Identify which cell holds the provided text, then report its [x, y] central coordinate. 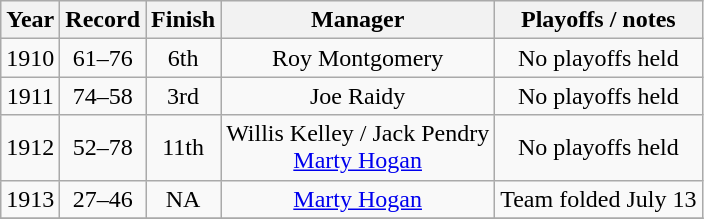
Willis Kelley / Jack Pendry Marty Hogan [358, 148]
11th [184, 148]
Joe Raidy [358, 96]
1911 [30, 96]
Team folded July 13 [598, 199]
52–78 [103, 148]
Marty Hogan [358, 199]
Record [103, 20]
1913 [30, 199]
6th [184, 58]
Playoffs / notes [598, 20]
NA [184, 199]
27–46 [103, 199]
1912 [30, 148]
61–76 [103, 58]
3rd [184, 96]
1910 [30, 58]
Finish [184, 20]
Roy Montgomery [358, 58]
Manager [358, 20]
Year [30, 20]
74–58 [103, 96]
